Output the (X, Y) coordinate of the center of the cell containing the given text.  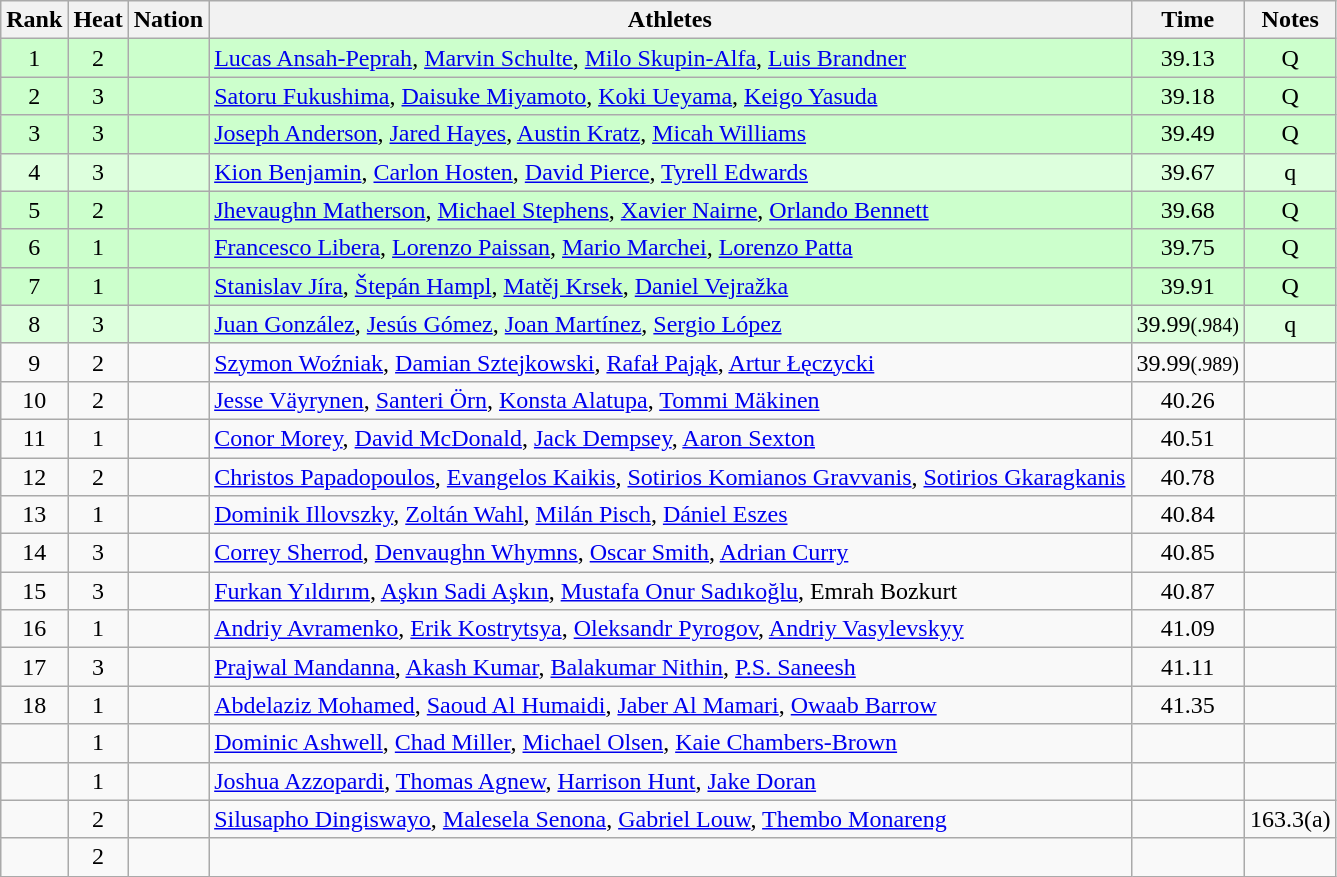
Christos Papadopoulos, Evangelos Kaikis, Sotirios Komianos Gravvanis, Sotirios Gkaragkanis (670, 477)
14 (34, 553)
40.84 (1188, 515)
39.18 (1188, 96)
Kion Benjamin, Carlon Hosten, David Pierce, Tyrell Edwards (670, 172)
Andriy Avramenko, Erik Kostrytsya, Oleksandr Pyrogov, Andriy Vasylevskyy (670, 629)
Joseph Anderson, Jared Hayes, Austin Kratz, Micah Williams (670, 134)
11 (34, 438)
Athletes (670, 20)
Nation (168, 20)
Szymon Woźniak, Damian Sztejkowski, Rafał Pająk, Artur Łęczycki (670, 362)
Silusapho Dingiswayo, Malesela Senona, Gabriel Louw, Thembo Monareng (670, 819)
Conor Morey, David McDonald, Jack Dempsey, Aaron Sexton (670, 438)
15 (34, 591)
5 (34, 210)
39.91 (1188, 286)
41.11 (1188, 667)
39.68 (1188, 210)
Abdelaziz Mohamed, Saoud Al Humaidi, Jaber Al Mamari, Owaab Barrow (670, 705)
Dominic Ashwell, Chad Miller, Michael Olsen, Kaie Chambers-Brown (670, 743)
13 (34, 515)
7 (34, 286)
9 (34, 362)
40.51 (1188, 438)
4 (34, 172)
10 (34, 400)
Satoru Fukushima, Daisuke Miyamoto, Koki Ueyama, Keigo Yasuda (670, 96)
39.67 (1188, 172)
39.99(.984) (1188, 324)
Stanislav Jíra, Štepán Hampl, Matěj Krsek, Daniel Vejražka (670, 286)
Time (1188, 20)
39.13 (1188, 58)
6 (34, 248)
Francesco Libera, Lorenzo Paissan, Mario Marchei, Lorenzo Patta (670, 248)
40.85 (1188, 553)
18 (34, 705)
41.35 (1188, 705)
17 (34, 667)
Furkan Yıldırım, Aşkın Sadi Aşkın, Mustafa Onur Sadıkoğlu, Emrah Bozkurt (670, 591)
40.78 (1188, 477)
Notes (1290, 20)
16 (34, 629)
Prajwal Mandanna, Akash Kumar, Balakumar Nithin, P.S. Saneesh (670, 667)
Heat (98, 20)
Correy Sherrod, Denvaughn Whymns, Oscar Smith, Adrian Curry (670, 553)
12 (34, 477)
39.75 (1188, 248)
Dominik Illovszky, Zoltán Wahl, Milán Pisch, Dániel Eszes (670, 515)
Joshua Azzopardi, Thomas Agnew, Harrison Hunt, Jake Doran (670, 781)
39.49 (1188, 134)
Jesse Väyrynen, Santeri Örn, Konsta Alatupa, Tommi Mäkinen (670, 400)
40.26 (1188, 400)
40.87 (1188, 591)
Lucas Ansah-Peprah, Marvin Schulte, Milo Skupin-Alfa, Luis Brandner (670, 58)
Rank (34, 20)
Juan González, Jesús Gómez, Joan Martínez, Sergio López (670, 324)
41.09 (1188, 629)
Jhevaughn Matherson, Michael Stephens, Xavier Nairne, Orlando Bennett (670, 210)
8 (34, 324)
39.99(.989) (1188, 362)
163.3(a) (1290, 819)
